Detect which cell encompasses the target text, then output its [X, Y] center coordinate. 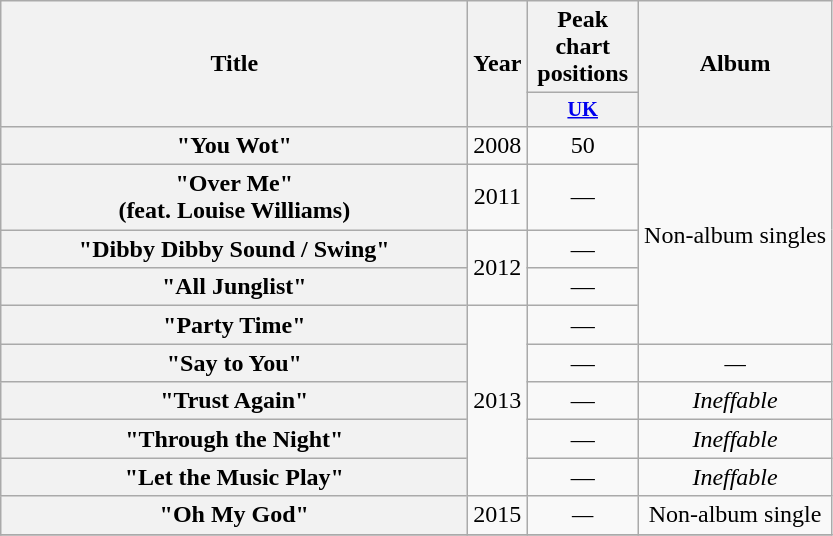
"Party Time" [234, 325]
Non-album singles [736, 234]
"Through the Night" [234, 439]
Non-album single [736, 515]
"Oh My God" [234, 515]
"Say to You" [234, 363]
UK [583, 110]
"Over Me"(feat. Louise Williams) [234, 198]
"Trust Again" [234, 401]
2015 [498, 515]
2013 [498, 401]
2011 [498, 198]
"All Junglist" [234, 287]
2012 [498, 268]
"Let the Music Play" [234, 477]
Year [498, 64]
Title [234, 64]
2008 [498, 145]
"Dibby Dibby Sound / Swing" [234, 249]
Album [736, 64]
50 [583, 145]
Peak chart positions [583, 47]
"You Wot" [234, 145]
